Determine the (x, y) coordinate at the center of the cell enclosing the given text.  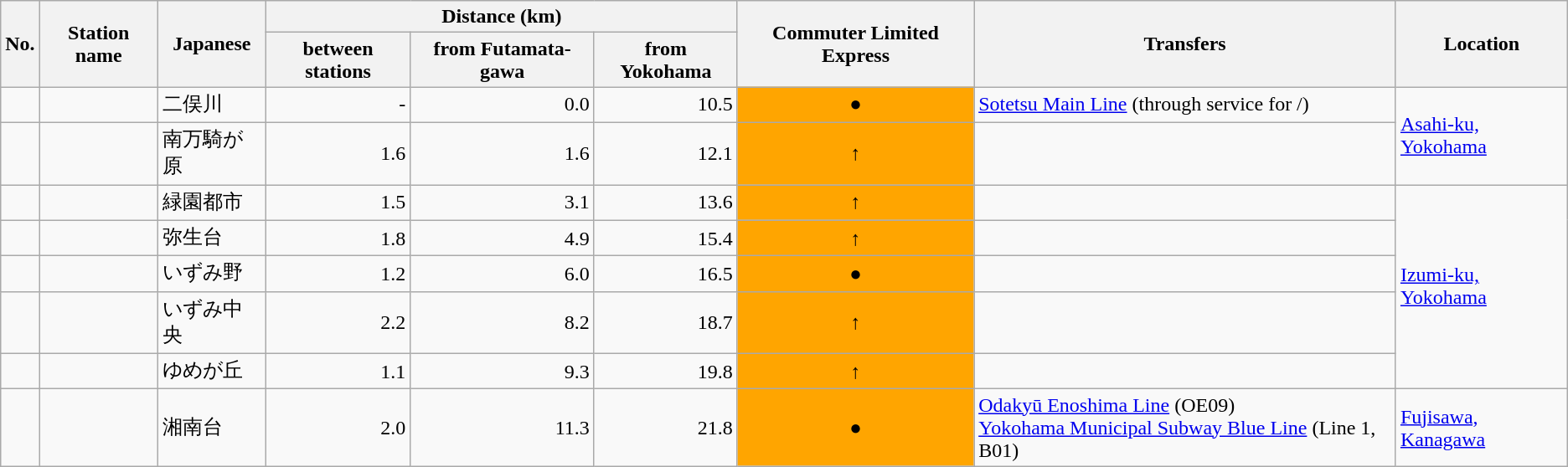
18.7 (665, 322)
between stations (338, 60)
6.0 (503, 275)
ゆめが丘 (211, 372)
Japanese (211, 44)
21.8 (665, 428)
湘南台 (211, 428)
12.1 (665, 153)
弥生台 (211, 238)
2.0 (338, 428)
Location (1481, 44)
いずみ中央 (211, 322)
Asahi-ku, Yokohama (1481, 136)
4.9 (503, 238)
Odakyū Enoshima Line (OE09) Yokohama Municipal Subway Blue Line (Line 1, B01) (1185, 428)
南万騎が原 (211, 153)
16.5 (665, 275)
Distance (km) (501, 17)
Fujisawa, Kanagawa (1481, 428)
Sotetsu Main Line (through service for /) (1185, 105)
15.4 (665, 238)
10.5 (665, 105)
9.3 (503, 372)
8.2 (503, 322)
二俣川 (211, 105)
13.6 (665, 203)
1.8 (338, 238)
No. (20, 44)
緑園都市 (211, 203)
from Futamata-gawa (503, 60)
1.2 (338, 275)
1.5 (338, 203)
Station name (99, 44)
いずみ野 (211, 275)
Transfers (1185, 44)
11.3 (503, 428)
Izumi-ku, Yokohama (1481, 286)
0.0 (503, 105)
19.8 (665, 372)
from Yokohama (665, 60)
- (338, 105)
3.1 (503, 203)
1.1 (338, 372)
2.2 (338, 322)
Commuter Limited Express (855, 44)
